From the cell containing the given text, extract its center point as [x, y] coordinate. 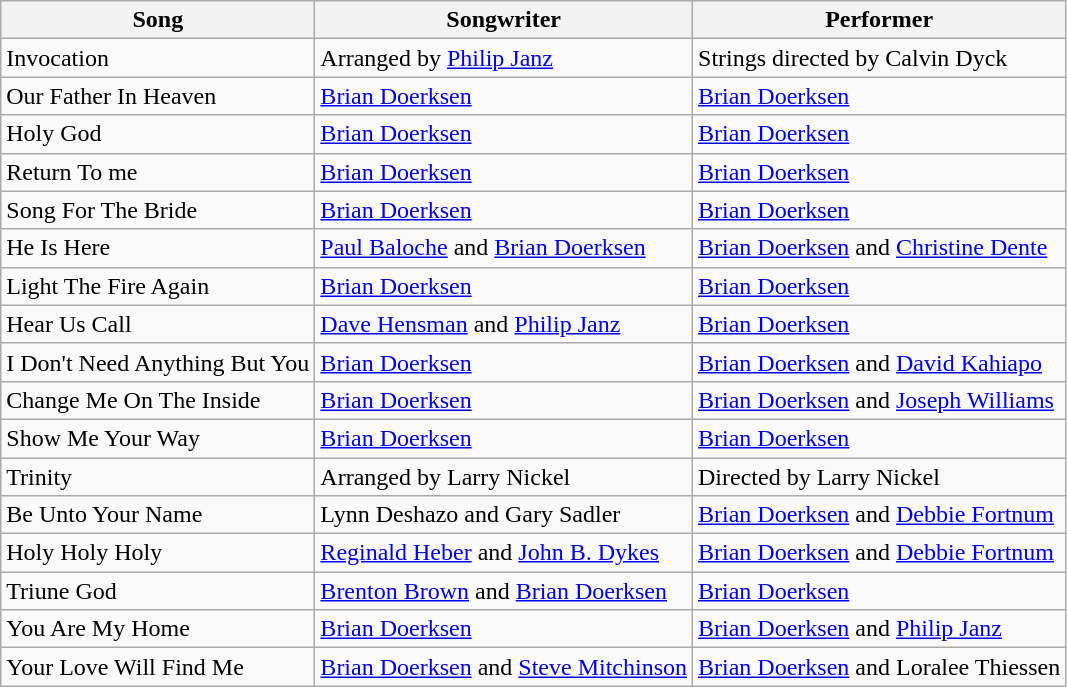
Our Father In Heaven [158, 96]
Songwriter [504, 20]
Brian Doerksen and Loralee Thiessen [880, 667]
Strings directed by Calvin Dyck [880, 58]
You Are My Home [158, 629]
Song [158, 20]
Show Me Your Way [158, 438]
Brian Doerksen and Philip Janz [880, 629]
Holy God [158, 134]
Trinity [158, 477]
Triune God [158, 591]
Brian Doerksen and Christine Dente [880, 248]
Brian Doerksen and Steve Mitchinson [504, 667]
Invocation [158, 58]
Directed by Larry Nickel [880, 477]
Hear Us Call [158, 324]
Brian Doerksen and Joseph Williams [880, 400]
Holy Holy Holy [158, 553]
Performer [880, 20]
Your Love Will Find Me [158, 667]
Lynn Deshazo and Gary Sadler [504, 515]
Paul Baloche and Brian Doerksen [504, 248]
I Don't Need Anything But You [158, 362]
Dave Hensman and Philip Janz [504, 324]
Change Me On The Inside [158, 400]
He Is Here [158, 248]
Reginald Heber and John B. Dykes [504, 553]
Song For The Bride [158, 210]
Return To me [158, 172]
Brenton Brown and Brian Doerksen [504, 591]
Be Unto Your Name [158, 515]
Brian Doerksen and David Kahiapo [880, 362]
Arranged by Philip Janz [504, 58]
Arranged by Larry Nickel [504, 477]
Light The Fire Again [158, 286]
